From the cell containing the given text, extract its center point as (x, y) coordinate. 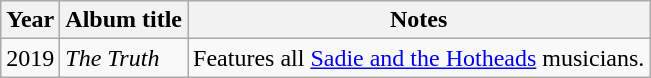
Year (30, 20)
The Truth (124, 58)
Notes (419, 20)
Album title (124, 20)
2019 (30, 58)
Features all Sadie and the Hotheads musicians. (419, 58)
